Return [X, Y] of the center of cell containing provided text 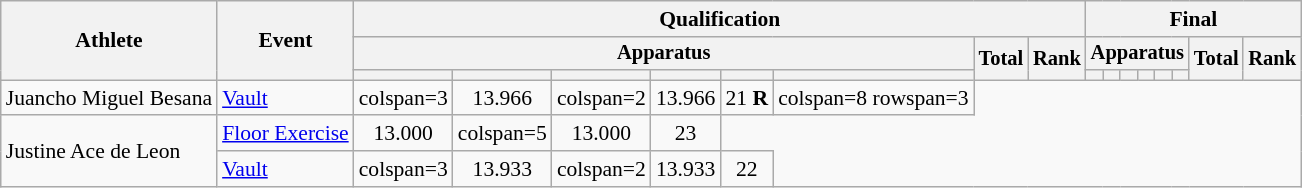
colspan=5 [502, 134]
Floor Exercise [286, 134]
Final [1194, 19]
21 R [746, 98]
Event [286, 40]
23 [686, 134]
Juancho Miguel Besana [109, 98]
22 [746, 169]
Athlete [109, 40]
Justine Ace de Leon [109, 152]
colspan=8 rowspan=3 [874, 98]
Qualification [720, 19]
